Provide the [X, Y] coordinate of the cell's center where the given text is located.  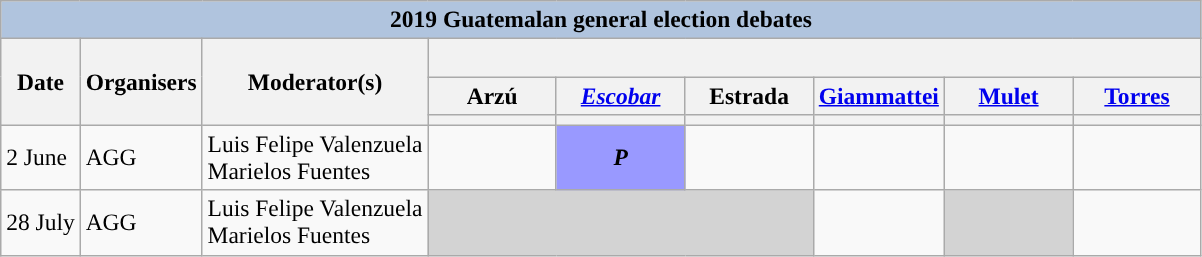
28 July [40, 222]
Arzú [492, 95]
Date [40, 82]
Organisers [141, 82]
Escobar [620, 95]
Torres [1137, 95]
Moderator(s) [315, 82]
P [620, 158]
Mulet [1008, 95]
2019 Guatemalan general election debates [601, 19]
Giammattei [878, 95]
2 June [40, 158]
Estrada [749, 95]
